Identify which cell holds the provided text, then report its (X, Y) central coordinate. 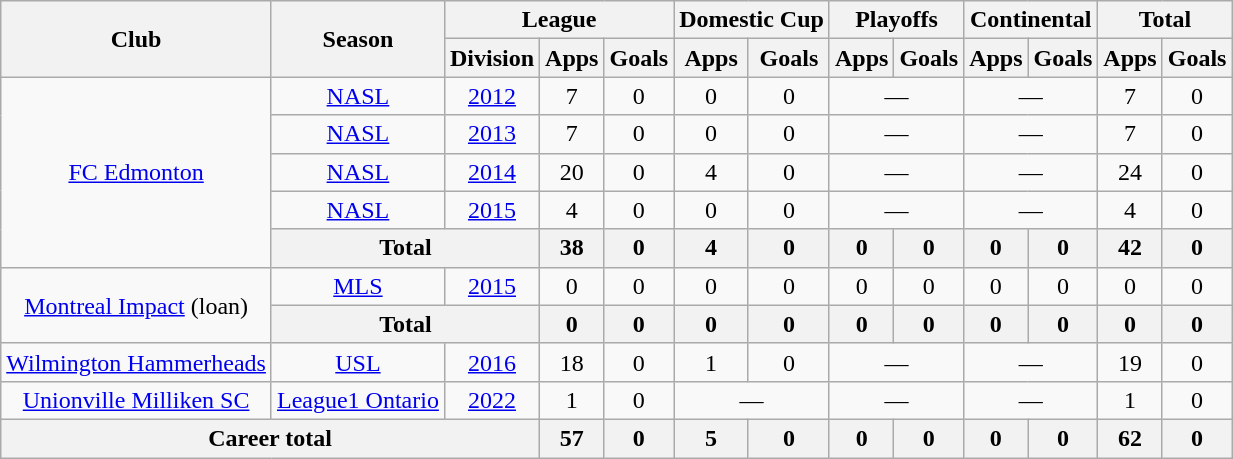
2013 (492, 134)
USL (358, 362)
2012 (492, 96)
19 (1130, 362)
League1 Ontario (358, 400)
Season (358, 39)
38 (572, 248)
5 (712, 438)
20 (572, 172)
Wilmington Hammerheads (136, 362)
62 (1130, 438)
24 (1130, 172)
League (558, 20)
MLS (358, 286)
2022 (492, 400)
42 (1130, 248)
2014 (492, 172)
FC Edmonton (136, 172)
Playoffs (896, 20)
Club (136, 39)
57 (572, 438)
Domestic Cup (752, 20)
Unionville Milliken SC (136, 400)
Division (492, 58)
2016 (492, 362)
Continental (1031, 20)
18 (572, 362)
Montreal Impact (loan) (136, 305)
Career total (270, 438)
